Capture the cell that displays the provided text and extract its (X, Y) central coordinate. 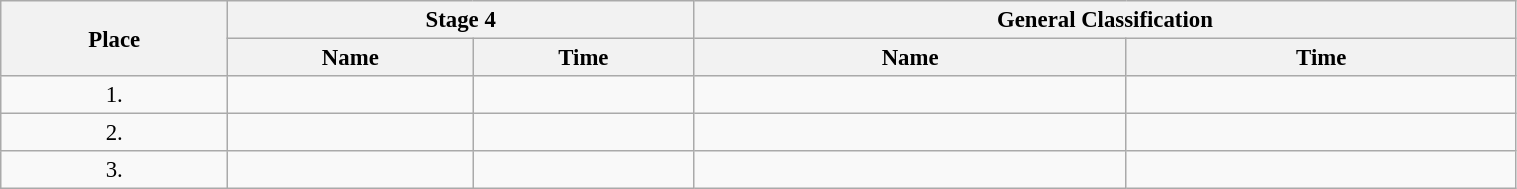
Place (114, 38)
General Classification (1105, 20)
2. (114, 133)
Stage 4 (461, 20)
1. (114, 95)
3. (114, 170)
